For the text-containing cell, return its midpoint in (x, y) coordinate format. 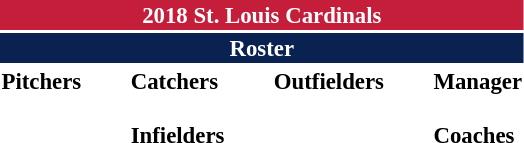
Roster (262, 48)
2018 St. Louis Cardinals (262, 15)
